Return the (X, Y) coordinate for the center point of the cell that contains the specified text.  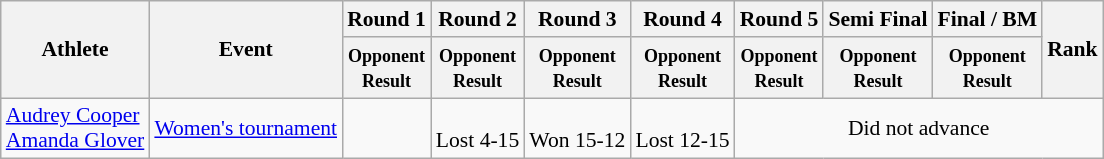
Lost 12-15 (682, 128)
Round 5 (780, 19)
Did not advance (919, 128)
Rank (1072, 50)
Round 3 (577, 19)
Athlete (76, 50)
Won 15-12 (577, 128)
Round 1 (386, 19)
Lost 4-15 (478, 128)
Final / BM (987, 19)
Women's tournament (246, 128)
Event (246, 50)
Audrey CooperAmanda Glover (76, 128)
Round 4 (682, 19)
Round 2 (478, 19)
Semi Final (878, 19)
